Locate the cell with the specified text and output its [X, Y] center coordinate. 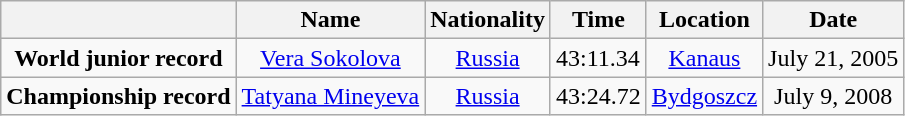
Location [704, 20]
Date [834, 20]
Nationality [488, 20]
43:24.72 [598, 96]
Tatyana Mineyeva [330, 96]
43:11.34 [598, 58]
Bydgoszcz [704, 96]
World junior record [118, 58]
July 9, 2008 [834, 96]
Kanaus [704, 58]
Time [598, 20]
Championship record [118, 96]
July 21, 2005 [834, 58]
Vera Sokolova [330, 58]
Name [330, 20]
